Provide the [X, Y] coordinate of the cell's center where the given text is located.  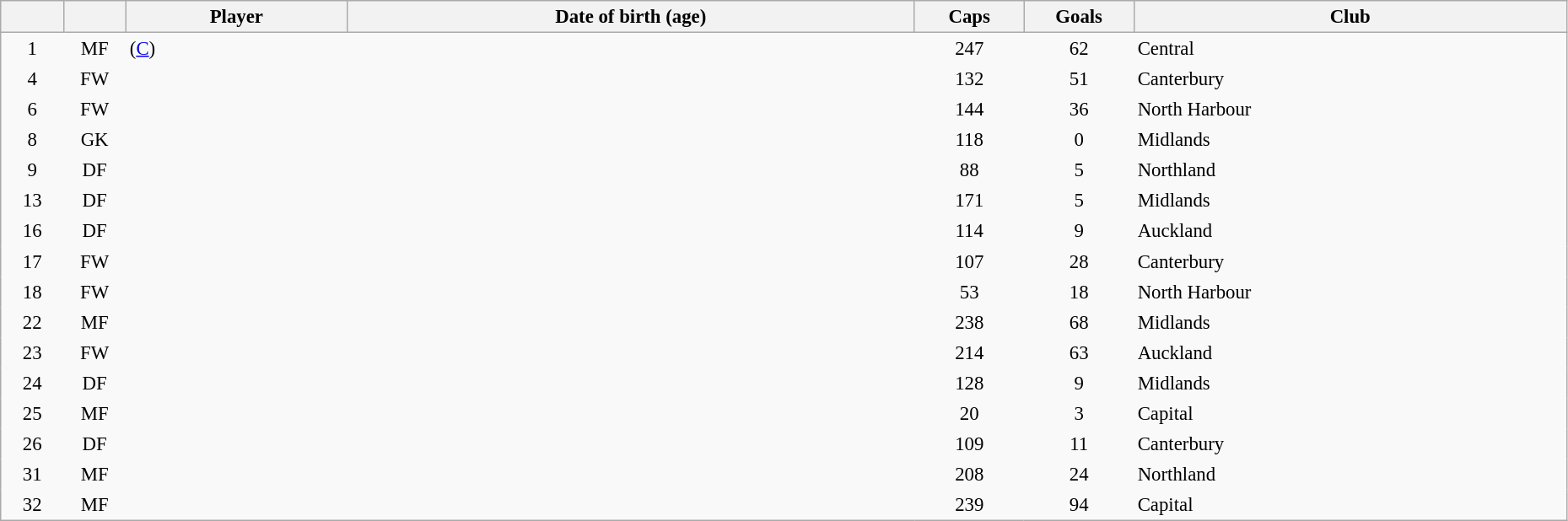
13 [32, 201]
Player [236, 17]
3 [1079, 413]
109 [969, 443]
128 [969, 383]
51 [1079, 78]
62 [1079, 49]
1 [32, 49]
20 [969, 413]
28 [1079, 261]
238 [969, 322]
214 [969, 352]
53 [969, 292]
Club [1350, 17]
32 [32, 506]
31 [32, 475]
(C) [236, 49]
63 [1079, 352]
Central [1350, 49]
23 [32, 352]
114 [969, 231]
17 [32, 261]
107 [969, 261]
144 [969, 109]
Goals [1079, 17]
8 [32, 140]
26 [32, 443]
247 [969, 49]
22 [32, 322]
Date of birth (age) [631, 17]
Caps [969, 17]
88 [969, 170]
6 [32, 109]
239 [969, 506]
132 [969, 78]
94 [1079, 506]
171 [969, 201]
16 [32, 231]
11 [1079, 443]
25 [32, 413]
GK [94, 140]
0 [1079, 140]
118 [969, 140]
4 [32, 78]
36 [1079, 109]
68 [1079, 322]
208 [969, 475]
